Identify which cell holds the provided text, then report its [X, Y] central coordinate. 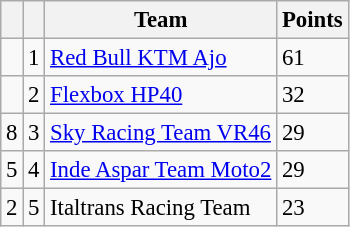
3 [34, 133]
23 [312, 208]
32 [312, 95]
4 [34, 170]
Italtrans Racing Team [161, 208]
1 [34, 58]
Red Bull KTM Ajo [161, 58]
Points [312, 20]
Team [161, 20]
Sky Racing Team VR46 [161, 133]
Flexbox HP40 [161, 95]
8 [12, 133]
61 [312, 58]
Inde Aspar Team Moto2 [161, 170]
